Locate the cell with the specified text and output its (x, y) center coordinate. 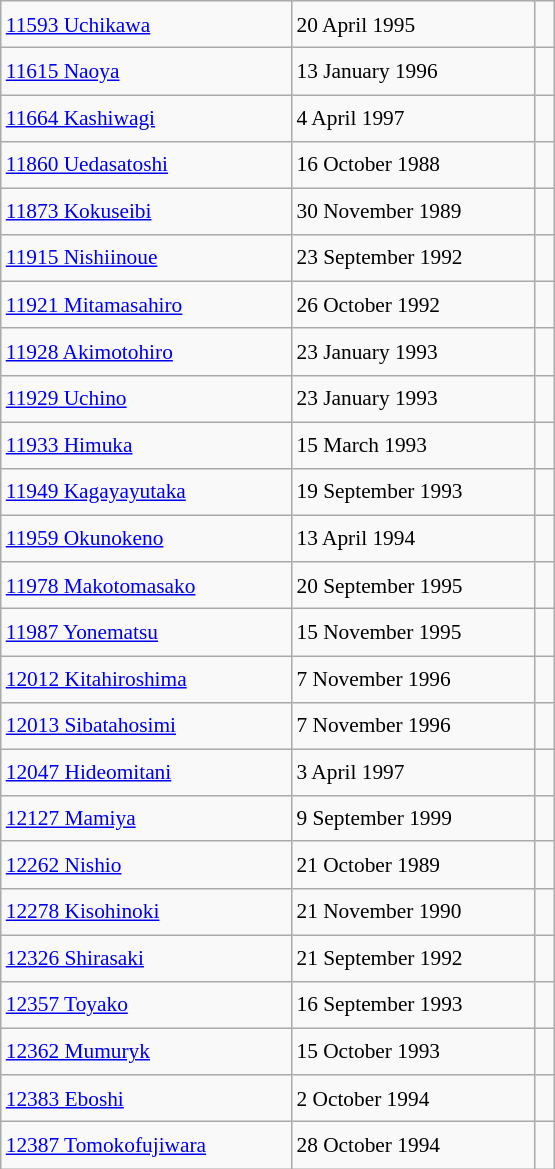
11615 Naoya (146, 72)
12326 Shirasaki (146, 958)
12387 Tomokofujiwara (146, 1146)
15 October 1993 (412, 1052)
13 April 1994 (412, 538)
20 September 1995 (412, 586)
12278 Kisohinoki (146, 912)
12262 Nishio (146, 864)
11928 Akimotohiro (146, 352)
11987 Yonematsu (146, 632)
11949 Kagayayutaka (146, 492)
11959 Okunokeno (146, 538)
11978 Makotomasako (146, 586)
30 November 1989 (412, 212)
12362 Mumuryk (146, 1052)
12127 Mamiya (146, 818)
19 September 1993 (412, 492)
12357 Toyako (146, 1006)
12047 Hideomitani (146, 772)
11860 Uedasatoshi (146, 164)
21 November 1990 (412, 912)
9 September 1999 (412, 818)
11915 Nishiinoue (146, 258)
2 October 1994 (412, 1098)
11873 Kokuseibi (146, 212)
11593 Uchikawa (146, 24)
23 September 1992 (412, 258)
28 October 1994 (412, 1146)
16 September 1993 (412, 1006)
15 March 1993 (412, 446)
16 October 1988 (412, 164)
12383 Eboshi (146, 1098)
3 April 1997 (412, 772)
12012 Kitahiroshima (146, 680)
20 April 1995 (412, 24)
4 April 1997 (412, 118)
11933 Himuka (146, 446)
11929 Uchino (146, 398)
11921 Mitamasahiro (146, 306)
26 October 1992 (412, 306)
21 October 1989 (412, 864)
15 November 1995 (412, 632)
21 September 1992 (412, 958)
12013 Sibatahosimi (146, 726)
13 January 1996 (412, 72)
11664 Kashiwagi (146, 118)
